Capture the cell that displays the provided text and extract its (x, y) central coordinate. 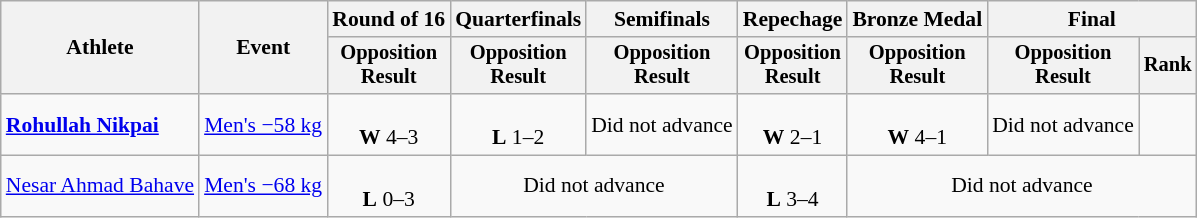
Nesar Ahmad Bahave (100, 186)
L 1–2 (518, 124)
Men's −68 kg (263, 186)
Quarterfinals (518, 19)
Rohullah Nikpai (100, 124)
Repechage (793, 19)
Rank (1168, 66)
W 4–1 (917, 124)
Event (263, 48)
L 3–4 (793, 186)
L 0–3 (388, 186)
W 2–1 (793, 124)
Round of 16 (388, 19)
Men's −58 kg (263, 124)
Final (1092, 19)
W 4–3 (388, 124)
Athlete (100, 48)
Bronze Medal (917, 19)
Semifinals (662, 19)
